Search for the cell housing the specified text and yield its (X, Y) center coordinate. 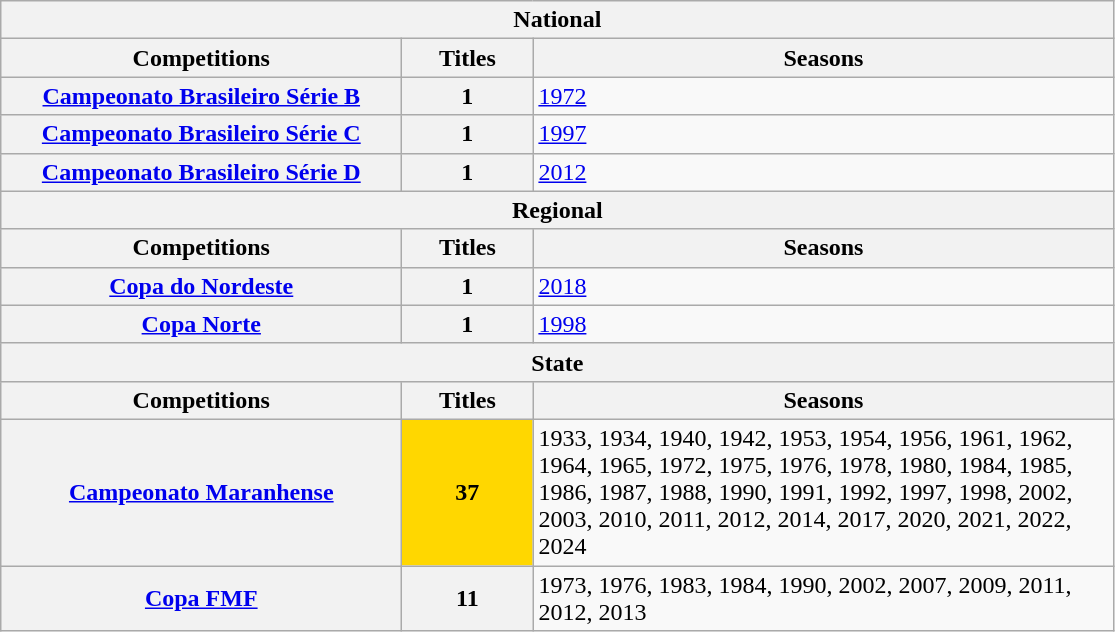
Campeonato Brasileiro Série B (202, 96)
Regional (558, 210)
Campeonato Brasileiro Série D (202, 172)
Copa do Nordeste (202, 286)
State (558, 362)
1973, 1976, 1983, 1984, 1990, 2002, 2007, 2009, 2011, 2012, 2013 (824, 598)
Campeonato Brasileiro Série C (202, 134)
1972 (824, 96)
Copa FMF (202, 598)
2018 (824, 286)
Copa Norte (202, 324)
11 (468, 598)
National (558, 20)
2012 (824, 172)
37 (468, 492)
1998 (824, 324)
1997 (824, 134)
Campeonato Maranhense (202, 492)
